Locate the cell with the specified text and output its [x, y] center coordinate. 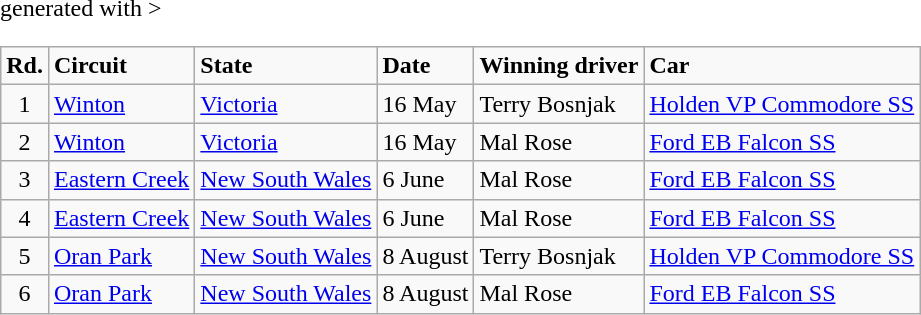
2 [25, 142]
1 [25, 104]
6 [25, 294]
Car [782, 66]
Circuit [121, 66]
3 [25, 180]
State [286, 66]
Winning driver [559, 66]
Rd. [25, 66]
4 [25, 218]
Date [426, 66]
5 [25, 256]
